Scan for the cell matching the given text and deliver its [x, y] coordinate at center. 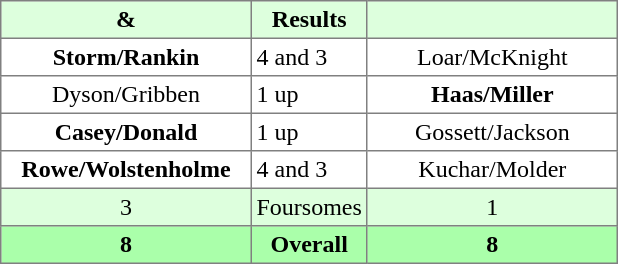
Overall [309, 245]
Haas/Miller [492, 95]
Foursomes [309, 207]
Kuchar/Molder [492, 170]
Gossett/Jackson [492, 132]
1 [492, 207]
Storm/Rankin [126, 57]
Dyson/Gribben [126, 95]
& [126, 20]
Loar/McKnight [492, 57]
Results [309, 20]
Casey/Donald [126, 132]
3 [126, 207]
Rowe/Wolstenholme [126, 170]
